Locate the cell with the specified text and output its [X, Y] center coordinate. 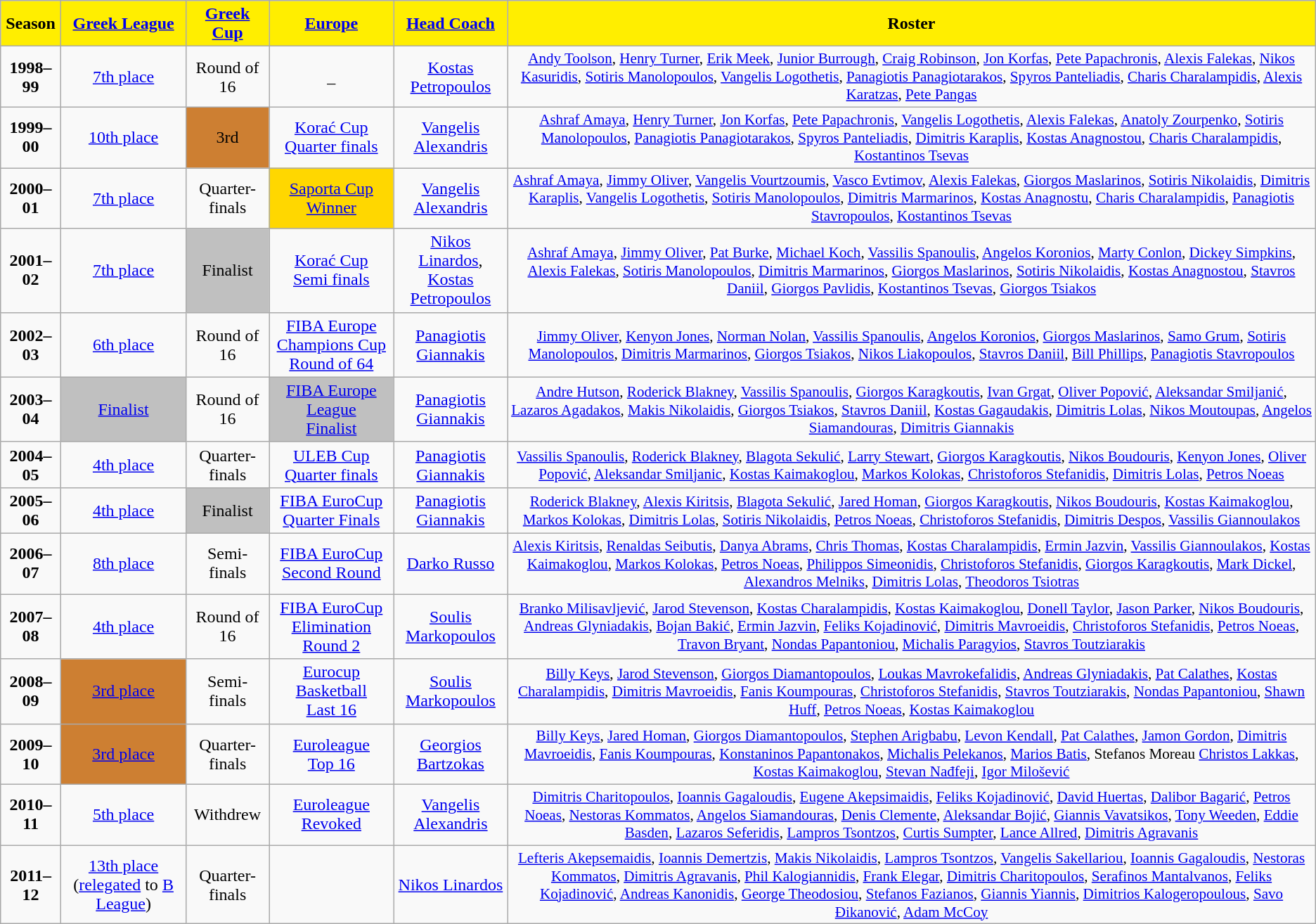
Euroleague Revoked [332, 814]
2007–08 [31, 627]
8th place [123, 563]
FIBA Europe Champions Cup Round of 64 [332, 345]
2001–02 [31, 270]
13th place (relegated to B League) [123, 885]
2003–04 [31, 409]
2002–03 [31, 345]
5th place [123, 814]
2004–05 [31, 464]
FIBA EuroCup Elimination Round 2 [332, 627]
2010–11 [31, 814]
Roster [911, 24]
2009–10 [31, 754]
Georgios Bartzokas [451, 754]
Kostas Petropoulos [451, 77]
10th place [123, 137]
Greek Cup [228, 24]
Europe [332, 24]
Korać Cup Quarter finals [332, 137]
2006–07 [31, 563]
Head Coach [451, 24]
Season [31, 24]
3rd [228, 137]
Greek League [123, 24]
2011–12 [31, 885]
2008–09 [31, 691]
Darko Russo [451, 563]
1999–00 [31, 137]
Nikos Linardos, Kostas Petropoulos [451, 270]
ULEB Cup Quarter finals [332, 464]
1998–99 [31, 77]
Euroleague Top 16 [332, 754]
Saporta Cup Winner [332, 198]
6th place [123, 345]
FIBA EuroCup Quarter Finals [332, 511]
_ [332, 77]
FIBA Europe League Finalist [332, 409]
Korać Cup Semi finals [332, 270]
Eurocup Basketball Last 16 [332, 691]
Withdrew [228, 814]
2000–01 [31, 198]
FIBA EuroCup Second Round [332, 563]
2005–06 [31, 511]
Nikos Linardos [451, 885]
